Return (X, Y) of the center of cell containing provided text 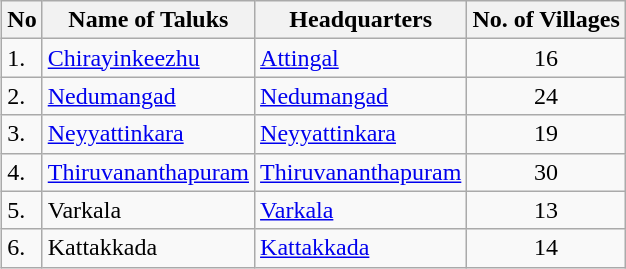
6. (22, 248)
24 (546, 96)
Name of Taluks (148, 20)
4. (22, 172)
14 (546, 248)
13 (546, 210)
No. of Villages (546, 20)
No (22, 20)
19 (546, 134)
5. (22, 210)
Headquarters (361, 20)
30 (546, 172)
3. (22, 134)
Attingal (361, 58)
Chirayinkeezhu (148, 58)
2. (22, 96)
1. (22, 58)
16 (546, 58)
